Return [X, Y] of the center of cell containing provided text 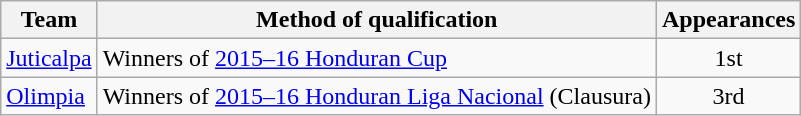
3rd [728, 96]
Winners of 2015–16 Honduran Cup [376, 58]
Method of qualification [376, 20]
Appearances [728, 20]
Winners of 2015–16 Honduran Liga Nacional (Clausura) [376, 96]
Team [49, 20]
Juticalpa [49, 58]
Olimpia [49, 96]
1st [728, 58]
